Scan for the cell matching the given text and deliver its [X, Y] coordinate at center. 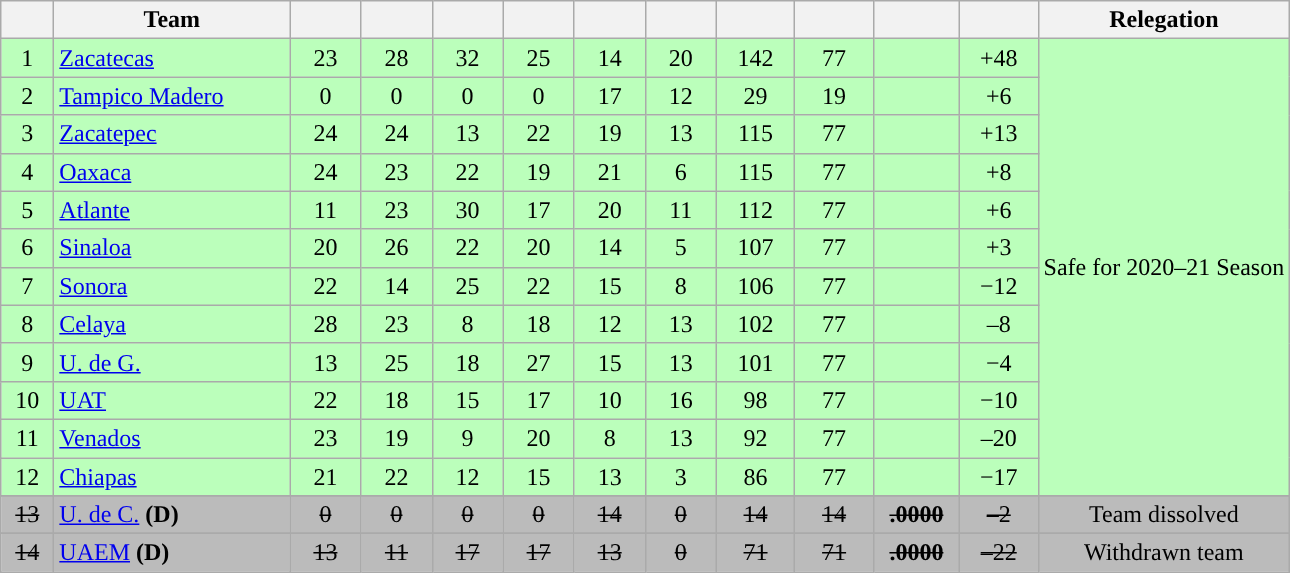
Atlante [172, 210]
+8 [998, 172]
−4 [998, 362]
26 [396, 248]
Zacatecas [172, 58]
−10 [998, 400]
Relegation [1164, 20]
101 [756, 362]
Sinaloa [172, 248]
UAT [172, 400]
–20 [998, 438]
Venados [172, 438]
Zacatepec [172, 134]
92 [756, 438]
+13 [998, 134]
U. de G. [172, 362]
+3 [998, 248]
1 [28, 58]
32 [468, 58]
U. de C. (D) [172, 515]
−17 [998, 477]
107 [756, 248]
142 [756, 58]
4 [28, 172]
102 [756, 324]
–22 [998, 553]
7 [28, 286]
Oaxaca [172, 172]
112 [756, 210]
Chiapas [172, 477]
Sonora [172, 286]
27 [538, 362]
UAEM (D) [172, 553]
Withdrawn team [1164, 553]
Safe for 2020–21 Season [1164, 268]
–8 [998, 324]
106 [756, 286]
Team dissolved [1164, 515]
–2 [998, 515]
98 [756, 400]
30 [468, 210]
16 [680, 400]
Team [172, 20]
Tampico Madero [172, 96]
Celaya [172, 324]
29 [756, 96]
−12 [998, 286]
+48 [998, 58]
2 [28, 96]
86 [756, 477]
